Locate the cell with the specified text and output its [X, Y] center coordinate. 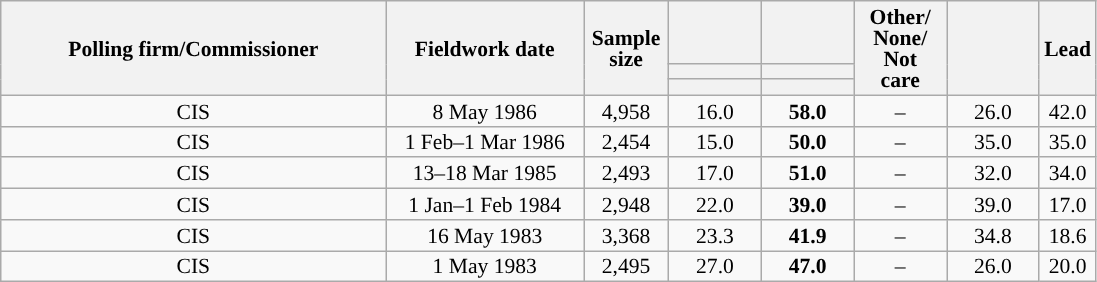
13–18 Mar 1985 [485, 174]
22.0 [716, 204]
42.0 [1068, 110]
2,495 [626, 266]
16 May 1983 [485, 236]
1 May 1983 [485, 266]
1 Feb–1 Mar 1986 [485, 142]
Polling firm/Commissioner [194, 48]
2,454 [626, 142]
41.9 [808, 236]
51.0 [808, 174]
Fieldwork date [485, 48]
27.0 [716, 266]
2,948 [626, 204]
4,958 [626, 110]
47.0 [808, 266]
18.6 [1068, 236]
34.8 [992, 236]
50.0 [808, 142]
8 May 1986 [485, 110]
2,493 [626, 174]
15.0 [716, 142]
32.0 [992, 174]
58.0 [808, 110]
1 Jan–1 Feb 1984 [485, 204]
Sample size [626, 48]
23.3 [716, 236]
Lead [1068, 48]
16.0 [716, 110]
3,368 [626, 236]
34.0 [1068, 174]
Other/None/Notcare [900, 48]
20.0 [1068, 266]
